Detect which cell encompasses the target text, then output its [X, Y] center coordinate. 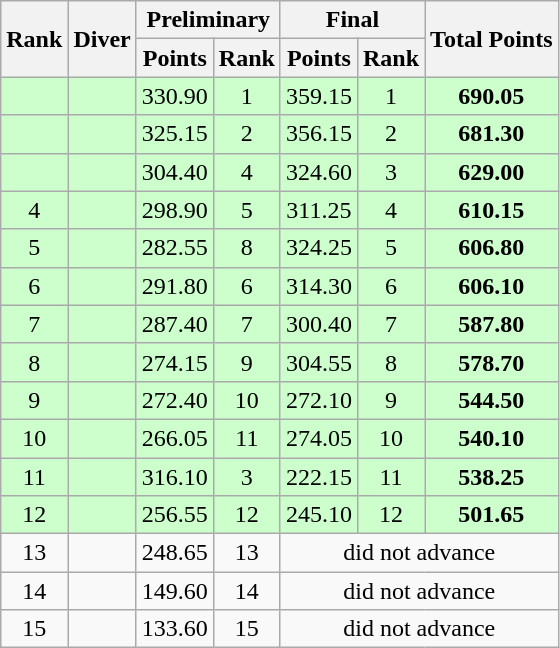
304.55 [318, 362]
248.65 [174, 553]
Preliminary [208, 20]
291.80 [174, 286]
316.10 [174, 477]
Total Points [492, 39]
Final [352, 20]
356.15 [318, 134]
274.15 [174, 362]
Diver [102, 39]
681.30 [492, 134]
311.25 [318, 210]
274.05 [318, 438]
222.15 [318, 477]
606.80 [492, 248]
298.90 [174, 210]
501.65 [492, 515]
282.55 [174, 248]
330.90 [174, 96]
287.40 [174, 324]
606.10 [492, 286]
325.15 [174, 134]
133.60 [174, 629]
304.40 [174, 172]
578.70 [492, 362]
149.60 [174, 591]
540.10 [492, 438]
610.15 [492, 210]
272.40 [174, 400]
629.00 [492, 172]
300.40 [318, 324]
538.25 [492, 477]
324.60 [318, 172]
272.10 [318, 400]
544.50 [492, 400]
587.80 [492, 324]
266.05 [174, 438]
690.05 [492, 96]
324.25 [318, 248]
256.55 [174, 515]
359.15 [318, 96]
245.10 [318, 515]
314.30 [318, 286]
